Output the (X, Y) coordinate of the center of the cell containing the given text.  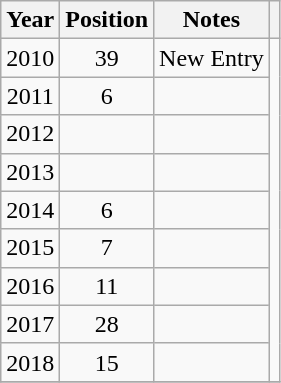
Position (107, 20)
39 (107, 58)
2015 (30, 248)
New Entry (212, 58)
Year (30, 20)
2011 (30, 96)
11 (107, 286)
2013 (30, 172)
2016 (30, 286)
7 (107, 248)
2010 (30, 58)
28 (107, 324)
Notes (212, 20)
2014 (30, 210)
2017 (30, 324)
2018 (30, 362)
2012 (30, 134)
15 (107, 362)
